For the text-containing cell, return its midpoint in [x, y] coordinate format. 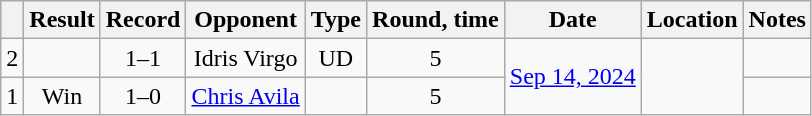
Type [336, 20]
2 [12, 58]
Record [143, 20]
Sep 14, 2024 [572, 77]
Notes [777, 20]
Win [62, 96]
Chris Avila [246, 96]
Round, time [436, 20]
1–0 [143, 96]
UD [336, 58]
1–1 [143, 58]
Location [692, 20]
Idris Virgo [246, 58]
Result [62, 20]
1 [12, 96]
Date [572, 20]
Opponent [246, 20]
